Capture the cell that displays the provided text and extract its [X, Y] central coordinate. 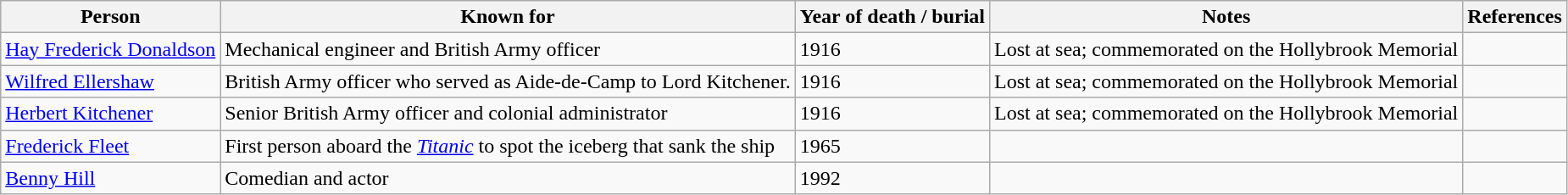
1992 [892, 178]
Year of death / burial [892, 17]
1965 [892, 146]
Benny Hill [110, 178]
Hay Frederick Donaldson [110, 49]
Wilfred Ellershaw [110, 81]
Comedian and actor [508, 178]
References [1515, 17]
Mechanical engineer and British Army officer [508, 49]
Frederick Fleet [110, 146]
Senior British Army officer and colonial administrator [508, 114]
First person aboard the Titanic to spot the iceberg that sank the ship [508, 146]
Known for [508, 17]
British Army officer who served as Aide-de-Camp to Lord Kitchener. [508, 81]
Herbert Kitchener [110, 114]
Person [110, 17]
Notes [1226, 17]
